Scan for the cell matching the given text and deliver its [X, Y] coordinate at center. 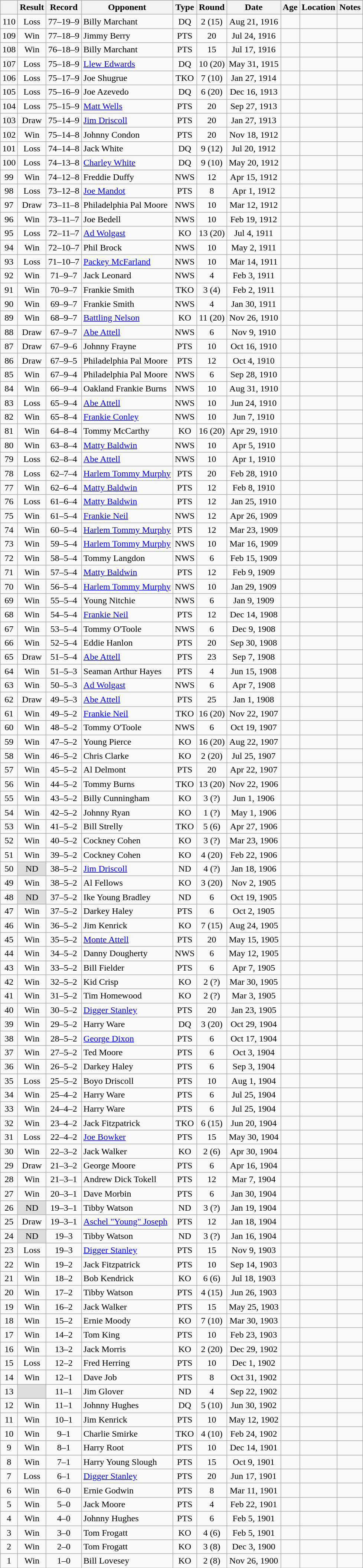
Dec 3, 1900 [254, 1547]
Bill Lovesey [127, 1561]
Jan 23, 1905 [254, 1010]
30–5–2 [64, 1010]
71 [9, 572]
86 [9, 360]
2–0 [64, 1547]
43–5–2 [64, 798]
Jun 30, 1902 [254, 1405]
9 (12) [212, 148]
110 [9, 22]
Dec 9, 1908 [254, 629]
Jan 30, 1904 [254, 1194]
6–1 [64, 1476]
Notes [350, 7]
Joe Mandot [127, 191]
104 [9, 106]
5–0 [64, 1504]
74–14–8 [64, 148]
33 [9, 1109]
65 [9, 657]
39–5–2 [64, 854]
99 [9, 177]
4 (20) [212, 854]
44 [9, 954]
73–11–8 [64, 205]
73 [9, 544]
5 (10) [212, 1405]
Al Fellows [127, 883]
12–2 [64, 1363]
13 [9, 1391]
98 [9, 191]
Tim Homewood [127, 996]
72–10–7 [64, 247]
Jul 24, 1916 [254, 36]
6–0 [64, 1490]
Mar 16, 1909 [254, 544]
55 [9, 798]
72 [9, 558]
22–3–2 [64, 1151]
Mar 3, 1905 [254, 996]
61–5–4 [64, 516]
Apr 7, 1905 [254, 968]
40 [9, 1010]
Kid Crisp [127, 982]
21–3–2 [64, 1165]
Andrew Dick Tokell [127, 1180]
61 [9, 714]
Jun 24, 1910 [254, 403]
Feb 15, 1909 [254, 558]
Jul 4, 1911 [254, 233]
62 [9, 699]
9–1 [64, 1434]
Al Delmont [127, 770]
Mar 23, 1909 [254, 530]
Sep 27, 1913 [254, 106]
65–8–4 [64, 417]
Oct 9, 1901 [254, 1462]
75–17–9 [64, 78]
Joe Azevedo [127, 92]
Round [212, 7]
Nov 18, 1912 [254, 134]
Jul 17, 1916 [254, 50]
Jack Morris [127, 1349]
Tom King [127, 1335]
Aug 22, 1907 [254, 742]
91 [9, 290]
Age [290, 7]
Jan 25, 1910 [254, 502]
18 [9, 1321]
11 (20) [212, 318]
59 [9, 742]
50 [9, 869]
Harry Young Slough [127, 1462]
Johnny Frayne [127, 346]
14–2 [64, 1335]
32–5–2 [64, 982]
4 (6) [212, 1533]
Opponent [127, 7]
Apr 29, 1910 [254, 431]
74–12–8 [64, 177]
Oct 31, 1902 [254, 1377]
Jan 27, 1914 [254, 78]
Oct 19, 1907 [254, 728]
74–13–8 [64, 163]
Record [64, 7]
67 [9, 629]
1–0 [64, 1561]
28 [9, 1180]
48 [9, 897]
15–2 [64, 1321]
Dave Job [127, 1377]
84 [9, 388]
Sep 3, 1904 [254, 1066]
36–5–2 [64, 925]
49 [9, 883]
Oct 3, 1904 [254, 1052]
63 [9, 685]
70–9–7 [64, 290]
Nov 9, 1903 [254, 1250]
72–11–7 [64, 233]
Jul 18, 1903 [254, 1278]
9 (10) [212, 163]
4 (10) [212, 1434]
Mar 23, 1906 [254, 840]
3 (8) [212, 1547]
53–5–4 [64, 629]
75–15–9 [64, 106]
50–5–3 [64, 685]
67–9–6 [64, 346]
51–5–4 [64, 657]
May 15, 1905 [254, 939]
Johnny Condon [127, 134]
21–3–1 [64, 1180]
25–4–2 [64, 1095]
51 [9, 854]
34 [9, 1095]
48–5–2 [64, 728]
Aug 31, 1910 [254, 388]
60 [9, 728]
Matt Wells [127, 106]
Ernie Moody [127, 1321]
1 [9, 1561]
107 [9, 64]
66–9–4 [64, 388]
Dave Morbin [127, 1194]
Jack Leonard [127, 276]
Jack Moore [127, 1504]
97 [9, 205]
60–5–4 [64, 530]
54 [9, 812]
4 (15) [212, 1292]
Monte Attell [127, 939]
7 (15) [212, 925]
57 [9, 770]
Dec 1, 1902 [254, 1363]
May 30, 1904 [254, 1137]
13–2 [64, 1349]
34–5–2 [64, 954]
Apr 1, 1910 [254, 459]
54–5–4 [64, 614]
Jan 16, 1904 [254, 1236]
41 [9, 996]
Jun 15, 1908 [254, 671]
2 (8) [212, 1561]
Jan 18, 1906 [254, 869]
Nov 22, 1907 [254, 714]
18–2 [64, 1278]
Apr 5, 1910 [254, 445]
Phil Brock [127, 247]
46 [9, 925]
21 [9, 1278]
29 [9, 1165]
Dec 16, 1913 [254, 92]
Freddie Duffy [127, 177]
Chris Clarke [127, 756]
42 [9, 982]
75–14–9 [64, 120]
7 [9, 1476]
Oakland Frankie Burns [127, 388]
52–5–4 [64, 643]
Jun 20, 1904 [254, 1123]
Jan 1, 1908 [254, 699]
87 [9, 346]
May 1, 1906 [254, 812]
Mar 30, 1903 [254, 1321]
22–4–2 [64, 1137]
Oct 2, 1905 [254, 911]
Mar 14, 1911 [254, 262]
96 [9, 219]
53 [9, 826]
5 (6) [212, 826]
Jan 18, 1904 [254, 1222]
Feb 2, 1911 [254, 290]
57–5–4 [64, 572]
17 [9, 1335]
75–14–8 [64, 134]
26–5–2 [64, 1066]
Aug 21, 1916 [254, 22]
16–2 [64, 1306]
75 [9, 516]
64–8–4 [64, 431]
10 (20) [212, 64]
Location [318, 7]
39 [9, 1024]
62–7–4 [64, 473]
Jun 1, 1906 [254, 798]
Ike Young Bradley [127, 897]
Charlie Smirke [127, 1434]
Result [32, 7]
75–18–9 [64, 64]
3 [9, 1533]
Feb 22, 1901 [254, 1504]
Joe Shugrue [127, 78]
2 (15) [212, 22]
Danny Dougherty [127, 954]
Harry Root [127, 1448]
Jul 20, 1912 [254, 148]
38 [9, 1038]
68 [9, 614]
Apr 26, 1909 [254, 516]
Mar 12, 1912 [254, 205]
3 (4) [212, 290]
Oct 16, 1910 [254, 346]
Bob Kendrick [127, 1278]
Boyo Driscoll [127, 1081]
26 [9, 1208]
Oct 4, 1910 [254, 360]
46–5–2 [64, 756]
Apr 22, 1907 [254, 770]
Joe Bowker [127, 1137]
1 (?) [212, 812]
Tommy McCarthy [127, 431]
59–5–4 [64, 544]
6 (15) [212, 1123]
29–5–2 [64, 1024]
Dec 14, 1901 [254, 1448]
45–5–2 [64, 770]
Apr 7, 1908 [254, 685]
75–16–9 [64, 92]
Date [254, 7]
Type [185, 7]
Sep 7, 1908 [254, 657]
66 [9, 643]
78 [9, 473]
Apr 16, 1904 [254, 1165]
23–4–2 [64, 1123]
11 [9, 1420]
58–5–4 [64, 558]
108 [9, 50]
14 [9, 1377]
9 [9, 1448]
Packey McFarland [127, 262]
67–9–4 [64, 374]
19–2 [64, 1264]
61–6–4 [64, 502]
31–5–2 [64, 996]
Nov 26, 1900 [254, 1561]
49–5–3 [64, 699]
Oct 19, 1905 [254, 897]
May 25, 1903 [254, 1306]
64 [9, 671]
102 [9, 134]
Apr 30, 1904 [254, 1151]
Fred Herring [127, 1363]
73–12–8 [64, 191]
45 [9, 939]
Jun 26, 1903 [254, 1292]
32 [9, 1123]
77 [9, 488]
Apr 27, 1906 [254, 826]
82 [9, 417]
27–5–2 [64, 1052]
Jan 9, 1909 [254, 600]
George Moore [127, 1165]
Jun 7, 1910 [254, 417]
40–5–2 [64, 840]
24–4–2 [64, 1109]
70 [9, 586]
74 [9, 530]
Sep 14, 1903 [254, 1264]
Mar 7, 1904 [254, 1180]
55–5–4 [64, 600]
80 [9, 445]
May 2, 1911 [254, 247]
George Dixon [127, 1038]
Feb 22, 1906 [254, 854]
35–5–2 [64, 939]
Sep 30, 1908 [254, 643]
69 [9, 600]
76 [9, 502]
47–5–2 [64, 742]
Bill Fielder [127, 968]
100 [9, 163]
Oct 17, 1904 [254, 1038]
Dec 14, 1908 [254, 614]
May 12, 1905 [254, 954]
83 [9, 403]
Jul 25, 1907 [254, 756]
Johnny Ryan [127, 812]
68–9–7 [64, 318]
Sep 22, 1902 [254, 1391]
94 [9, 247]
43 [9, 968]
16 [9, 1349]
Aug 1, 1904 [254, 1081]
20–3–1 [64, 1194]
58 [9, 756]
Tommy Burns [127, 784]
Nov 26, 1910 [254, 318]
Seaman Arthur Hayes [127, 671]
4–0 [64, 1518]
67–9–5 [64, 360]
95 [9, 233]
Young Pierce [127, 742]
Ernie Godwin [127, 1490]
12–1 [64, 1377]
28–5–2 [64, 1038]
51–5–3 [64, 671]
10–1 [64, 1420]
Battling Nelson [127, 318]
19 [9, 1306]
69–9–7 [64, 304]
Bill Strelly [127, 826]
56–5–4 [64, 586]
93 [9, 262]
77–18–9 [64, 36]
7–1 [64, 1462]
2 [9, 1547]
105 [9, 92]
Joe Bedell [127, 219]
62–8–4 [64, 459]
6 (20) [212, 92]
89 [9, 318]
Nov 22, 1906 [254, 784]
62–6–4 [64, 488]
Jan 29, 1909 [254, 586]
22 [9, 1264]
92 [9, 276]
Jan 30, 1911 [254, 304]
106 [9, 78]
71–10–7 [64, 262]
Eddie Hanlon [127, 643]
Feb 19, 1912 [254, 219]
4 (?) [212, 869]
77–19–9 [64, 22]
73–11–7 [64, 219]
Sep 28, 1910 [254, 374]
Llew Edwards [127, 64]
63–8–4 [64, 445]
65–9–4 [64, 403]
52 [9, 840]
Jan 27, 1913 [254, 120]
Feb 23, 1903 [254, 1335]
27 [9, 1194]
Young Nitchie [127, 600]
109 [9, 36]
49–5–2 [64, 714]
36 [9, 1066]
Apr 1, 1912 [254, 191]
2 (6) [212, 1151]
90 [9, 304]
May 20, 1912 [254, 163]
103 [9, 120]
Tommy Langdon [127, 558]
Jun 17, 1901 [254, 1476]
Nov 9, 1910 [254, 332]
Ted Moore [127, 1052]
8–1 [64, 1448]
Jack White [127, 148]
May 12, 1902 [254, 1420]
25–5–2 [64, 1081]
Aug 24, 1905 [254, 925]
3–0 [64, 1533]
44–5–2 [64, 784]
101 [9, 148]
76–18–9 [64, 50]
Mar 30, 1905 [254, 982]
Dec 29, 1902 [254, 1349]
81 [9, 431]
Frankie Conley [127, 417]
May 31, 1915 [254, 64]
Feb 8, 1910 [254, 488]
17–2 [64, 1292]
47 [9, 911]
6 (6) [212, 1278]
79 [9, 459]
42–5–2 [64, 812]
Billy Cunningham [127, 798]
33–5–2 [64, 968]
Oct 29, 1904 [254, 1024]
Charley White [127, 163]
56 [9, 784]
5 [9, 1504]
88 [9, 332]
Jan 19, 1904 [254, 1208]
Jimmy Berry [127, 36]
30 [9, 1151]
24 [9, 1236]
35 [9, 1081]
37 [9, 1052]
31 [9, 1137]
Feb 24, 1902 [254, 1434]
Feb 28, 1910 [254, 473]
Feb 9, 1909 [254, 572]
Mar 11, 1901 [254, 1490]
Jim Glover [127, 1391]
Apr 15, 1912 [254, 177]
71–9–7 [64, 276]
Aschel "Young" Joseph [127, 1222]
Nov 2, 1905 [254, 883]
67–9–7 [64, 332]
Feb 3, 1911 [254, 276]
41–5–2 [64, 826]
85 [9, 374]
